Search for the cell housing the specified text and yield its [X, Y] center coordinate. 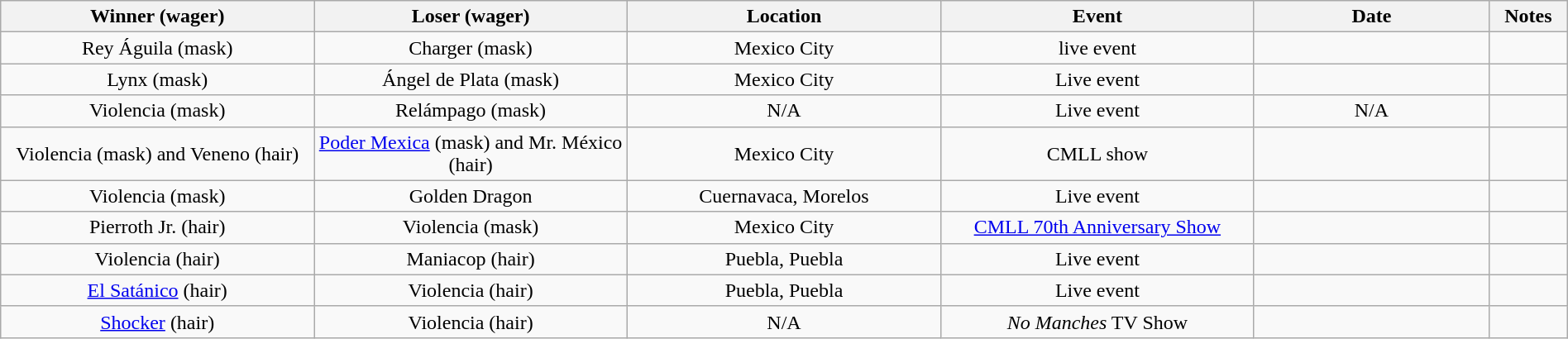
Cuernavaca, Morelos [784, 196]
Golden Dragon [471, 196]
Ángel de Plata (mask) [471, 79]
Event [1097, 17]
Loser (wager) [471, 17]
Charger (mask) [471, 48]
Poder Mexica (mask) and Mr. México (hair) [471, 154]
Notes [1528, 17]
Shocker (hair) [157, 322]
Date [1371, 17]
Pierroth Jr. (hair) [157, 227]
Winner (wager) [157, 17]
Location [784, 17]
live event [1097, 48]
Relámpago (mask) [471, 111]
Lynx (mask) [157, 79]
Violencia (mask) and Veneno (hair) [157, 154]
No Manches TV Show [1097, 322]
Maniacop (hair) [471, 259]
CMLL 70th Anniversary Show [1097, 227]
Rey Águila (mask) [157, 48]
El Satánico (hair) [157, 290]
CMLL show [1097, 154]
